Identify which cell holds the provided text, then report its (X, Y) central coordinate. 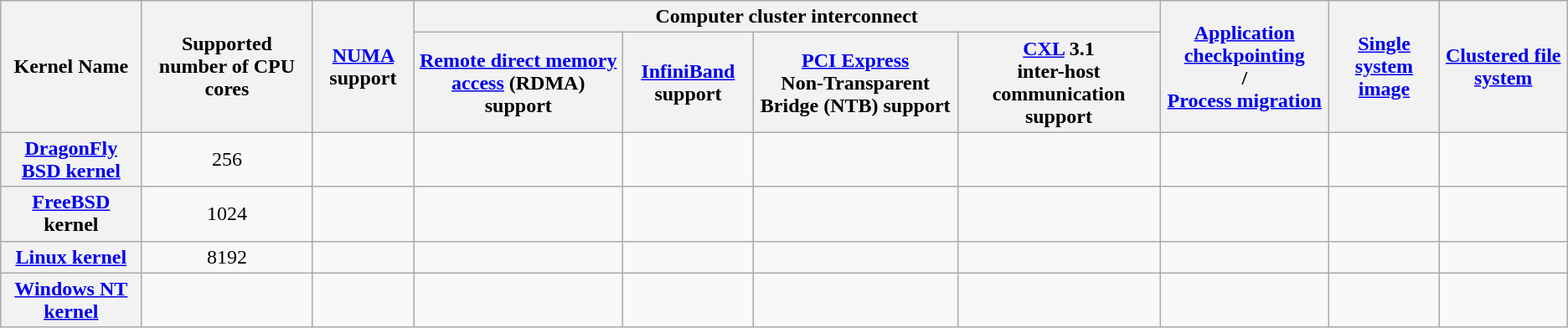
1024 (227, 214)
Linux kernel (71, 257)
8192 (227, 257)
Computer cluster interconnect (787, 17)
NUMA support (364, 67)
Supported number of CPU cores (227, 67)
PCI ExpressNon-Transparent Bridge (NTB) support (855, 82)
DragonFly BSD kernel (71, 159)
CXL 3.1inter-host communication support (1059, 82)
Kernel Name (71, 67)
Remote direct memory access (RDMA) support (518, 82)
InfiniBand support (689, 82)
256 (227, 159)
FreeBSD kernel (71, 214)
Clustered file system (1503, 67)
Windows NT kernel (71, 300)
Application checkpointing/Process migration (1245, 67)
Single system image (1384, 67)
